Locate the cell with the specified text and output its (x, y) center coordinate. 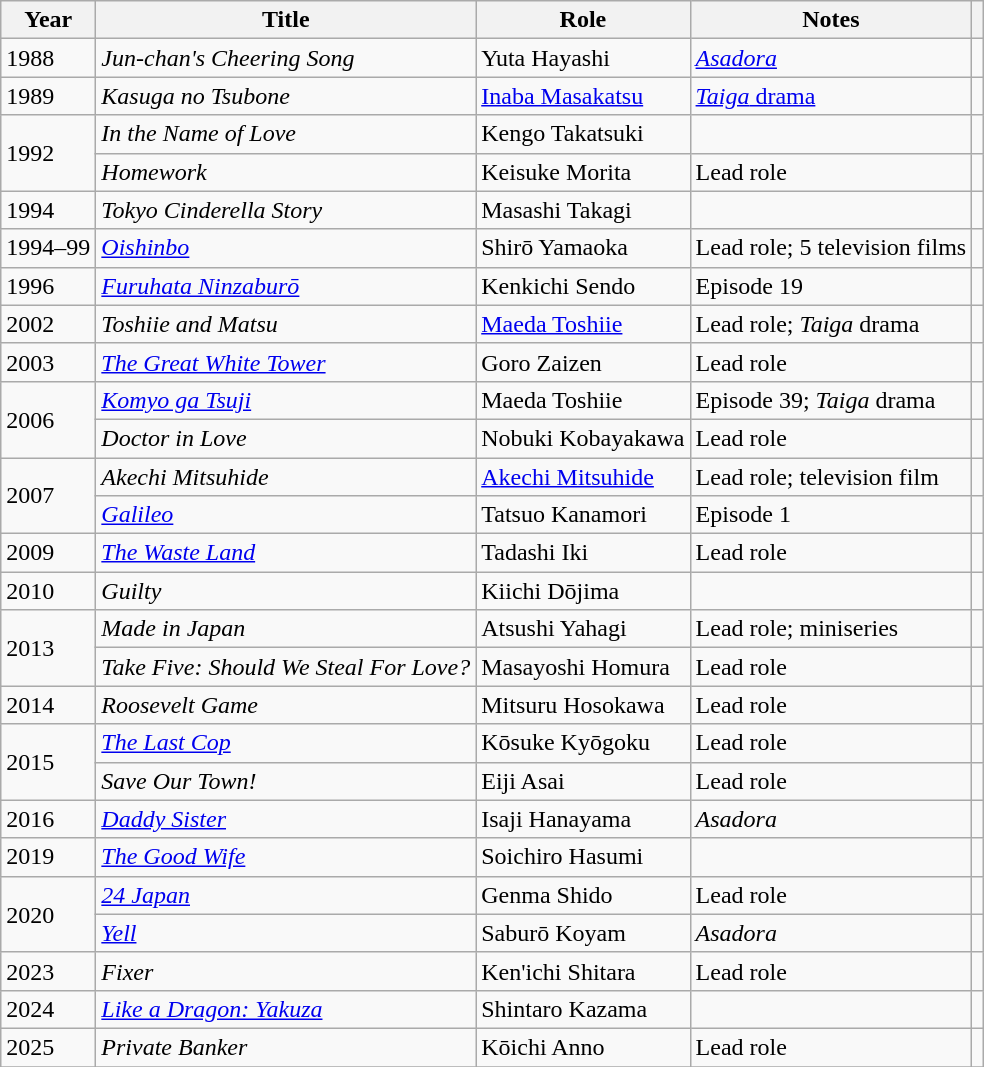
Tadashi Iki (583, 553)
Year (48, 20)
2025 (48, 1047)
Lead role; 5 television films (831, 248)
1989 (48, 96)
Nobuki Kobayakawa (583, 438)
Like a Dragon: Yakuza (286, 1009)
In the Name of Love (286, 134)
Yuta Hayashi (583, 58)
Take Five: Should We Steal For Love? (286, 667)
2016 (48, 819)
Jun-chan's Cheering Song (286, 58)
2010 (48, 591)
1994–99 (48, 248)
1988 (48, 58)
Mitsuru Hosokawa (583, 705)
1996 (48, 286)
The Last Cop (286, 743)
Private Banker (286, 1047)
Episode 19 (831, 286)
2023 (48, 971)
Toshiie and Matsu (286, 324)
Soichiro Hasumi (583, 857)
Goro Zaizen (583, 362)
Made in Japan (286, 629)
Eiji Asai (583, 781)
2024 (48, 1009)
Masashi Takagi (583, 210)
Taiga drama (831, 96)
2007 (48, 496)
Daddy Sister (286, 819)
1994 (48, 210)
Lead role; miniseries (831, 629)
Kōichi Anno (583, 1047)
Homework (286, 172)
Saburō Koyam (583, 933)
Atsushi Yahagi (583, 629)
Shintaro Kazama (583, 1009)
2014 (48, 705)
Furuhata Ninzaburō (286, 286)
2013 (48, 648)
Shirō Yamaoka (583, 248)
Save Our Town! (286, 781)
Kengo Takatsuki (583, 134)
2009 (48, 553)
Episode 39; Taiga drama (831, 400)
2019 (48, 857)
Tatsuo Kanamori (583, 515)
2015 (48, 762)
Kōsuke Kyōgoku (583, 743)
Tokyo Cinderella Story (286, 210)
The Great White Tower (286, 362)
Keisuke Morita (583, 172)
Role (583, 20)
2003 (48, 362)
Komyo ga Tsuji (286, 400)
Kenkichi Sendo (583, 286)
Doctor in Love (286, 438)
Isaji Hanayama (583, 819)
Title (286, 20)
Lead role; Taiga drama (831, 324)
Galileo (286, 515)
Episode 1 (831, 515)
Fixer (286, 971)
Yell (286, 933)
The Good Wife (286, 857)
Lead role; television film (831, 477)
Ken'ichi Shitara (583, 971)
Notes (831, 20)
Roosevelt Game (286, 705)
24 Japan (286, 895)
Genma Shido (583, 895)
The Waste Land (286, 553)
2020 (48, 914)
1992 (48, 153)
Inaba Masakatsu (583, 96)
2002 (48, 324)
Masayoshi Homura (583, 667)
2006 (48, 419)
Guilty (286, 591)
Kasuga no Tsubone (286, 96)
Oishinbo (286, 248)
Kiichi Dōjima (583, 591)
